Return the [x, y] coordinate for the center point of the cell that contains the specified text.  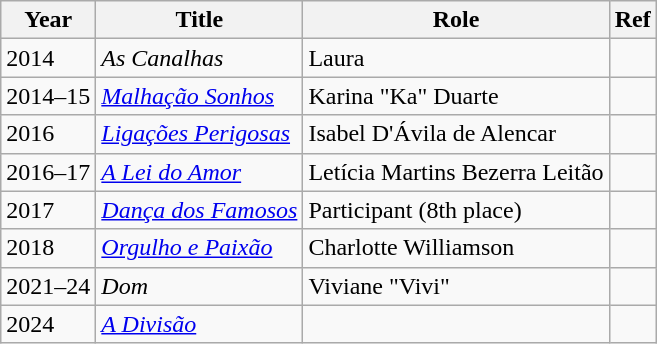
Ligações Perigosas [200, 134]
Dança dos Famosos [200, 210]
Laura [456, 58]
Title [200, 20]
2021–24 [48, 286]
2018 [48, 248]
Charlotte Williamson [456, 248]
Orgulho e Paixão [200, 248]
2017 [48, 210]
Viviane "Vivi" [456, 286]
Role [456, 20]
2016 [48, 134]
A Lei do Amor [200, 172]
Letícia Martins Bezerra Leitão [456, 172]
2014 [48, 58]
2016–17 [48, 172]
Ref [632, 20]
Karina "Ka" Duarte [456, 96]
2014–15 [48, 96]
As Canalhas [200, 58]
Year [48, 20]
2024 [48, 324]
Isabel D'Ávila de Alencar [456, 134]
A Divisão [200, 324]
Malhação Sonhos [200, 96]
Dom [200, 286]
Participant (8th place) [456, 210]
